Return [x, y] of the center of cell containing provided text 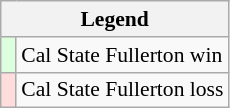
Cal State Fullerton win [122, 55]
Cal State Fullerton loss [122, 90]
Legend [115, 19]
